Identify which cell holds the provided text, then report its [x, y] central coordinate. 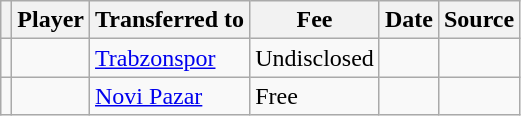
Player [51, 20]
Fee [315, 20]
Source [478, 20]
Transferred to [170, 20]
Trabzonspor [170, 58]
Date [408, 20]
Novi Pazar [170, 96]
Undisclosed [315, 58]
Free [315, 96]
